Pinpoint the cell where the given text exists, returning its (x, y) midpoint coordinate. 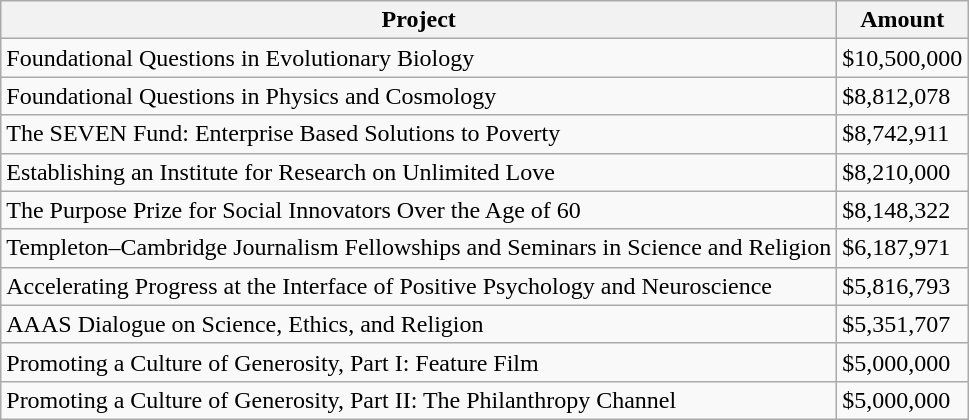
The Purpose Prize for Social Innovators Over the Age of 60 (419, 210)
$8,210,000 (902, 172)
Promoting a Culture of Generosity, Part I: Feature Film (419, 362)
Accelerating Progress at the Interface of Positive Psychology and Neuroscience (419, 286)
$10,500,000 (902, 58)
Amount (902, 20)
$8,812,078 (902, 96)
AAAS Dialogue on Science, Ethics, and Religion (419, 324)
$5,816,793 (902, 286)
$6,187,971 (902, 248)
Project (419, 20)
Promoting a Culture of Generosity, Part II: The Philanthropy Channel (419, 400)
Establishing an Institute for Research on Unlimited Love (419, 172)
$8,742,911 (902, 134)
$5,351,707 (902, 324)
The SEVEN Fund: Enterprise Based Solutions to Poverty (419, 134)
$8,148,322 (902, 210)
Templeton–Cambridge Journalism Fellowships and Seminars in Science and Religion (419, 248)
Foundational Questions in Evolutionary Biology (419, 58)
Foundational Questions in Physics and Cosmology (419, 96)
